Return the [x, y] coordinate for the center point of the cell that contains the specified text.  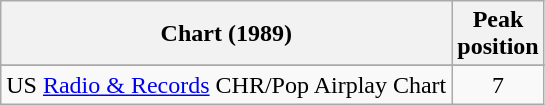
Peakposition [498, 34]
7 [498, 85]
Chart (1989) [226, 34]
US Radio & Records CHR/Pop Airplay Chart [226, 85]
